Identify which cell holds the provided text, then report its [X, Y] central coordinate. 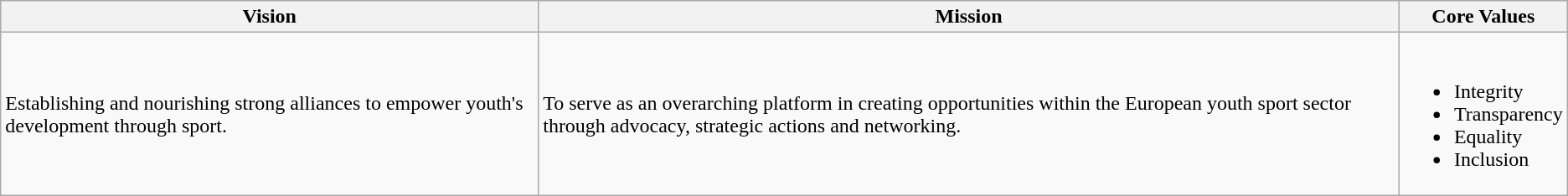
Mission [969, 17]
Establishing and nourishing strong alliances to empower youth's development through sport. [270, 114]
Core Values [1483, 17]
Vision [270, 17]
IntegrityTransparencyEqualityInclusion [1483, 114]
